From the cell containing the given text, extract its center point as [X, Y] coordinate. 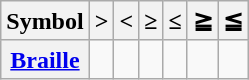
≧ [202, 21]
Symbol [45, 21]
≦ [234, 21]
≥ [151, 21]
≤ [175, 21]
> [102, 21]
< [126, 21]
Braille [45, 59]
